Output the (x, y) coordinate of the center of the cell containing the given text.  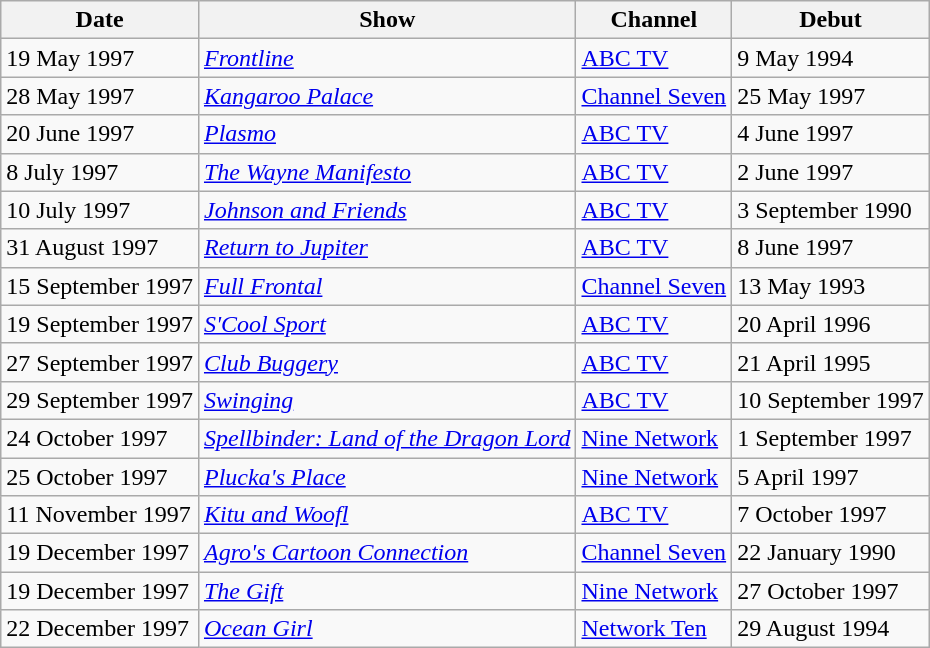
10 July 1997 (100, 210)
Johnson and Friends (387, 210)
Spellbinder: Land of the Dragon Lord (387, 438)
8 June 1997 (831, 248)
Kitu and Woofl (387, 515)
27 September 1997 (100, 362)
10 September 1997 (831, 400)
Club Buggery (387, 362)
1 September 1997 (831, 438)
13 May 1993 (831, 286)
29 September 1997 (100, 400)
19 September 1997 (100, 324)
Full Frontal (387, 286)
Plasmo (387, 134)
28 May 1997 (100, 96)
Network Ten (654, 629)
Date (100, 20)
22 December 1997 (100, 629)
Show (387, 20)
21 April 1995 (831, 362)
22 January 1990 (831, 553)
The Gift (387, 591)
Plucka's Place (387, 477)
31 August 1997 (100, 248)
4 June 1997 (831, 134)
Ocean Girl (387, 629)
11 November 1997 (100, 515)
19 May 1997 (100, 58)
The Wayne Manifesto (387, 172)
2 June 1997 (831, 172)
Frontline (387, 58)
8 July 1997 (100, 172)
S'Cool Sport (387, 324)
3 September 1990 (831, 210)
Debut (831, 20)
9 May 1994 (831, 58)
20 June 1997 (100, 134)
Swinging (387, 400)
Return to Jupiter (387, 248)
20 April 1996 (831, 324)
27 October 1997 (831, 591)
24 October 1997 (100, 438)
Kangaroo Palace (387, 96)
25 October 1997 (100, 477)
Channel (654, 20)
29 August 1994 (831, 629)
15 September 1997 (100, 286)
25 May 1997 (831, 96)
Agro's Cartoon Connection (387, 553)
5 April 1997 (831, 477)
7 October 1997 (831, 515)
